Search for the cell housing the specified text and yield its (x, y) center coordinate. 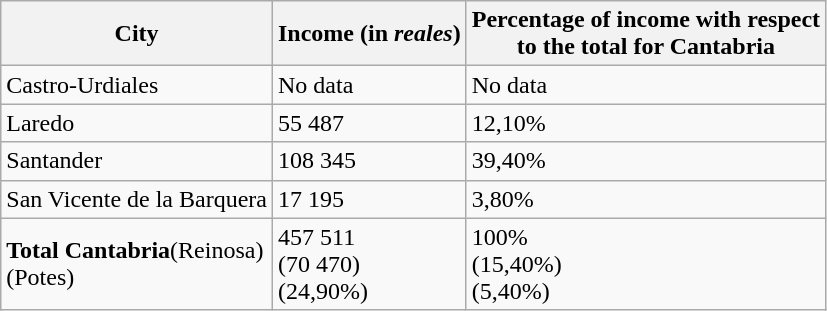
Total Cantabria(Reinosa)(Potes) (137, 264)
Laredo (137, 123)
100%(15,40%)(5,40%) (646, 264)
108 345 (369, 161)
12,10% (646, 123)
Income (in reales) (369, 34)
3,80% (646, 199)
39,40% (646, 161)
17 195 (369, 199)
City (137, 34)
Percentage of income with respectto the total for Cantabria (646, 34)
Castro-Urdiales (137, 85)
Santander (137, 161)
San Vicente de la Barquera (137, 199)
55 487 (369, 123)
457 511(70 470)(24,90%) (369, 264)
